Search for the cell housing the specified text and yield its (X, Y) center coordinate. 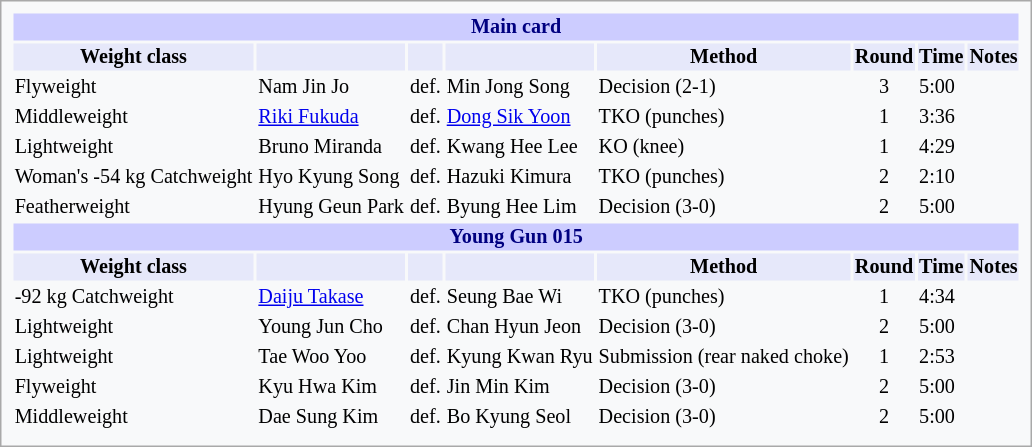
-92 kg Catchweight (134, 296)
Nam Jin Jo (332, 86)
4:34 (942, 296)
Featherweight (134, 206)
Seung Bae Wi (520, 296)
Hyo Kyung Song (332, 176)
Hazuki Kimura (520, 176)
Young Gun 015 (516, 236)
3:36 (942, 116)
Jin Min Kim (520, 386)
3 (884, 86)
Chan Hyun Jeon (520, 326)
Dae Sung Kim (332, 416)
Tae Woo Yoo (332, 356)
Daiju Takase (332, 296)
4:29 (942, 146)
Submission (rear naked choke) (724, 356)
2:10 (942, 176)
Bruno Miranda (332, 146)
Bo Kyung Seol (520, 416)
Riki Fukuda (332, 116)
Hyung Geun Park (332, 206)
2:53 (942, 356)
Dong Sik Yoon (520, 116)
Kwang Hee Lee (520, 146)
Byung Hee Lim (520, 206)
KO (knee) (724, 146)
Kyung Kwan Ryu (520, 356)
Young Jun Cho (332, 326)
Woman's -54 kg Catchweight (134, 176)
Main card (516, 26)
Decision (2-1) (724, 86)
Kyu Hwa Kim (332, 386)
Min Jong Song (520, 86)
